From the cell containing the given text, extract its center point as (X, Y) coordinate. 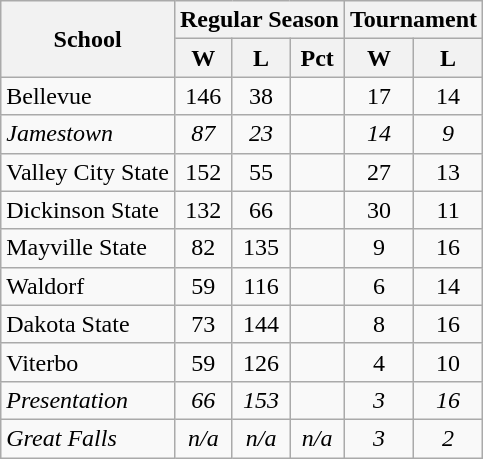
School (88, 39)
Dickinson State (88, 210)
Bellevue (88, 96)
116 (261, 286)
126 (261, 362)
146 (203, 96)
Tournament (413, 20)
4 (378, 362)
10 (448, 362)
2 (448, 438)
Jamestown (88, 134)
8 (378, 324)
11 (448, 210)
38 (261, 96)
Valley City State (88, 172)
82 (203, 248)
Great Falls (88, 438)
Pct (317, 58)
Mayville State (88, 248)
135 (261, 248)
Regular Season (259, 20)
27 (378, 172)
144 (261, 324)
152 (203, 172)
Presentation (88, 400)
153 (261, 400)
Waldorf (88, 286)
17 (378, 96)
55 (261, 172)
132 (203, 210)
Viterbo (88, 362)
23 (261, 134)
13 (448, 172)
87 (203, 134)
Dakota State (88, 324)
30 (378, 210)
73 (203, 324)
6 (378, 286)
